Capture the cell that displays the provided text and extract its [x, y] central coordinate. 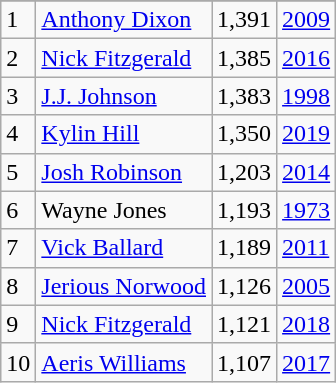
Aeris Williams [124, 362]
Josh Robinson [124, 172]
J.J. Johnson [124, 96]
2019 [306, 134]
Vick Ballard [124, 248]
Kylin Hill [124, 134]
1,350 [244, 134]
2 [18, 58]
1,121 [244, 324]
1 [18, 20]
7 [18, 248]
9 [18, 324]
Wayne Jones [124, 210]
3 [18, 96]
8 [18, 286]
10 [18, 362]
2014 [306, 172]
6 [18, 210]
Anthony Dixon [124, 20]
1,391 [244, 20]
1,385 [244, 58]
1973 [306, 210]
1,203 [244, 172]
1998 [306, 96]
1,189 [244, 248]
2009 [306, 20]
1,193 [244, 210]
1,126 [244, 286]
2018 [306, 324]
2011 [306, 248]
1,383 [244, 96]
5 [18, 172]
2016 [306, 58]
4 [18, 134]
1,107 [244, 362]
Jerious Norwood [124, 286]
2017 [306, 362]
2005 [306, 286]
